Pinpoint the cell where the given text exists, returning its [x, y] midpoint coordinate. 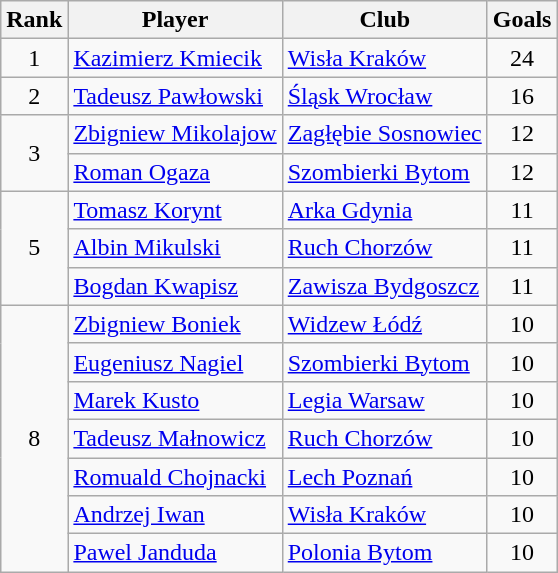
Andrzej Iwan [175, 515]
Goals [522, 20]
Zagłębie Sosnowiec [384, 134]
Lech Poznań [384, 477]
Tadeusz Pawłowski [175, 96]
Śląsk Wrocław [384, 96]
Pawel Janduda [175, 553]
Polonia Bytom [384, 553]
Player [175, 20]
Zbigniew Mikolajow [175, 134]
24 [522, 58]
1 [34, 58]
Zawisza Bydgoszcz [384, 286]
Widzew Łódź [384, 324]
Eugeniusz Nagiel [175, 362]
3 [34, 153]
Zbigniew Boniek [175, 324]
16 [522, 96]
Romuald Chojnacki [175, 477]
Arka Gdynia [384, 210]
Roman Ogaza [175, 172]
Tadeusz Małnowicz [175, 438]
8 [34, 438]
2 [34, 96]
Rank [34, 20]
5 [34, 248]
Bogdan Kwapisz [175, 286]
Club [384, 20]
Marek Kusto [175, 400]
Tomasz Korynt [175, 210]
Legia Warsaw [384, 400]
Albin Mikulski [175, 248]
Kazimierz Kmiecik [175, 58]
